Output the [X, Y] coordinate of the center of the cell containing the given text.  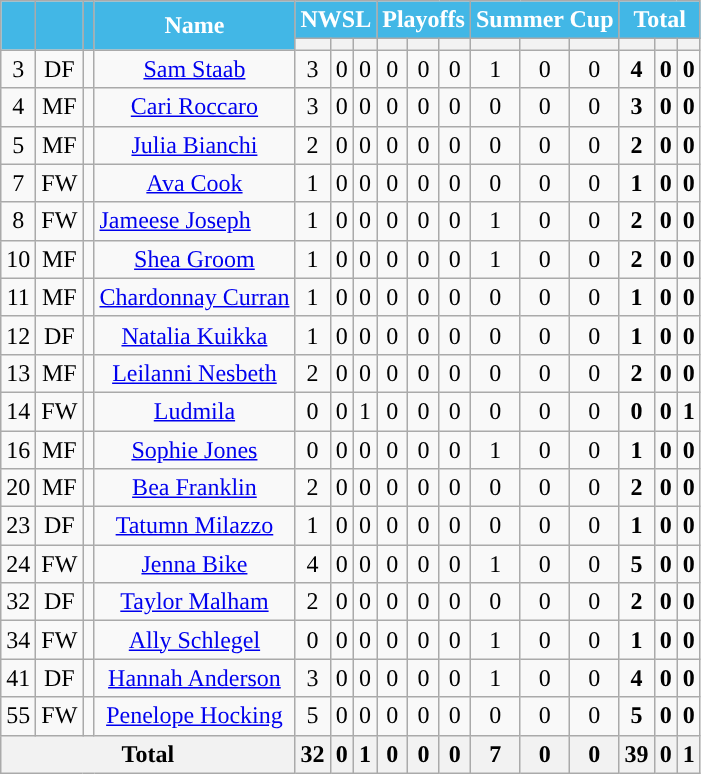
Jameese Joseph [194, 221]
Hannah Anderson [194, 678]
Penelope Hocking [194, 716]
Summer Cup [544, 20]
Shea Groom [194, 259]
23 [18, 526]
Jenna Bike [194, 564]
13 [18, 373]
20 [18, 488]
12 [18, 335]
Name [194, 26]
Julia Bianchi [194, 145]
Taylor Malham [194, 602]
16 [18, 449]
Sophie Jones [194, 449]
Playoffs [424, 20]
8 [18, 221]
Leilanni Nesbeth [194, 373]
NWSL [336, 20]
Cari Roccaro [194, 107]
Sam Staab [194, 69]
11 [18, 297]
Ava Cook [194, 183]
Tatumn Milazzo [194, 526]
24 [18, 564]
Bea Franklin [194, 488]
41 [18, 678]
Chardonnay Curran [194, 297]
55 [18, 716]
14 [18, 411]
39 [636, 754]
Natalia Kuikka [194, 335]
Ludmila [194, 411]
Ally Schlegel [194, 640]
10 [18, 259]
34 [18, 640]
